Detect which cell encompasses the target text, then output its (x, y) center coordinate. 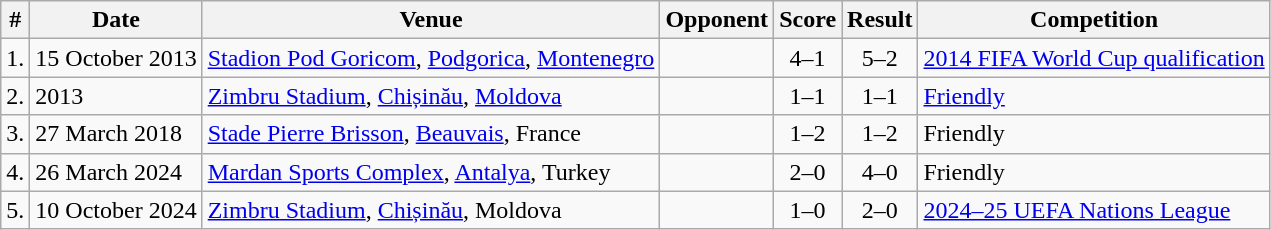
27 March 2018 (116, 134)
3. (16, 134)
5. (16, 210)
2014 FIFA World Cup qualification (1094, 58)
2024–25 UEFA Nations League (1094, 210)
2. (16, 96)
2013 (116, 96)
10 October 2024 (116, 210)
4–0 (880, 172)
Date (116, 20)
Venue (431, 20)
1–0 (808, 210)
Result (880, 20)
4. (16, 172)
4–1 (808, 58)
Stadion Pod Goricom, Podgorica, Montenegro (431, 58)
Score (808, 20)
Competition (1094, 20)
26 March 2024 (116, 172)
Stade Pierre Brisson, Beauvais, France (431, 134)
Mardan Sports Complex, Antalya, Turkey (431, 172)
Opponent (717, 20)
# (16, 20)
1. (16, 58)
5–2 (880, 58)
15 October 2013 (116, 58)
